Identify which cell holds the provided text, then report its (x, y) central coordinate. 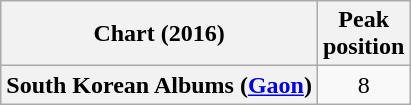
8 (363, 85)
South Korean Albums (Gaon) (160, 85)
Peakposition (363, 34)
Chart (2016) (160, 34)
